Locate the cell with the specified text and output its [X, Y] center coordinate. 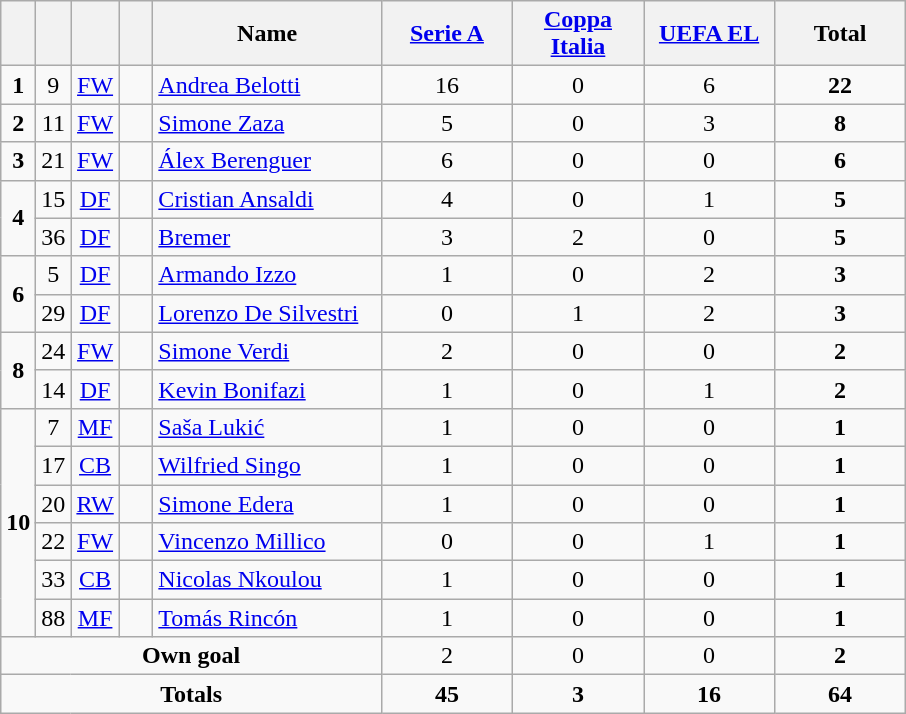
88 [54, 618]
14 [54, 389]
Cristian Ansaldi [268, 199]
21 [54, 161]
Total [840, 34]
Bremer [268, 237]
Vincenzo Millico [268, 542]
Totals [192, 694]
Simone Verdi [268, 351]
UEFA EL [710, 34]
Kevin Bonifazi [268, 389]
7 [54, 427]
Coppa Italia [578, 34]
36 [54, 237]
17 [54, 465]
Nicolas Nkoulou [268, 580]
Tomás Rincón [268, 618]
Name [268, 34]
Serie A [446, 34]
20 [54, 503]
Armando Izzo [268, 275]
Simone Edera [268, 503]
Wilfried Singo [268, 465]
Lorenzo De Silvestri [268, 313]
10 [18, 522]
RW [95, 503]
9 [54, 85]
29 [54, 313]
Simone Zaza [268, 123]
64 [840, 694]
15 [54, 199]
11 [54, 123]
33 [54, 580]
Álex Berenguer [268, 161]
45 [446, 694]
24 [54, 351]
Saša Lukić [268, 427]
Own goal [192, 656]
Andrea Belotti [268, 85]
